Search for the cell housing the specified text and yield its [x, y] center coordinate. 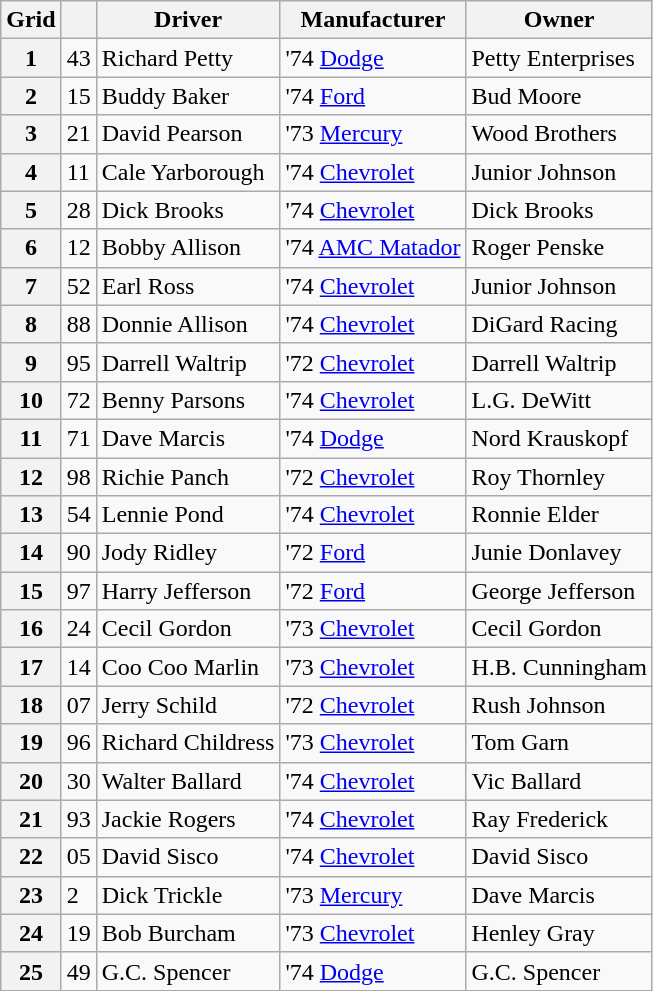
18 [31, 705]
49 [78, 971]
25 [31, 971]
Driver [188, 20]
Roger Penske [559, 248]
Jerry Schild [188, 705]
Richie Panch [188, 477]
L.G. DeWitt [559, 400]
97 [78, 591]
6 [31, 248]
Roy Thornley [559, 477]
Dick Trickle [188, 895]
10 [31, 400]
Bud Moore [559, 96]
43 [78, 58]
98 [78, 477]
30 [78, 781]
28 [78, 210]
Bob Burcham [188, 933]
4 [31, 172]
'74 Ford [373, 96]
Walter Ballard [188, 781]
Jackie Rogers [188, 819]
20 [31, 781]
'74 AMC Matador [373, 248]
96 [78, 743]
90 [78, 553]
95 [78, 362]
Harry Jefferson [188, 591]
Tom Garn [559, 743]
54 [78, 515]
Ronnie Elder [559, 515]
22 [31, 857]
Vic Ballard [559, 781]
Cale Yarborough [188, 172]
16 [31, 629]
Junie Donlavey [559, 553]
05 [78, 857]
71 [78, 438]
3 [31, 134]
Lennie Pond [188, 515]
9 [31, 362]
George Jefferson [559, 591]
Henley Gray [559, 933]
7 [31, 286]
23 [31, 895]
Grid [31, 20]
Benny Parsons [188, 400]
Owner [559, 20]
Wood Brothers [559, 134]
52 [78, 286]
5 [31, 210]
8 [31, 324]
Rush Johnson [559, 705]
72 [78, 400]
H.B. Cunningham [559, 667]
Richard Petty [188, 58]
Buddy Baker [188, 96]
88 [78, 324]
David Pearson [188, 134]
Ray Frederick [559, 819]
Petty Enterprises [559, 58]
93 [78, 819]
1 [31, 58]
Manufacturer [373, 20]
Coo Coo Marlin [188, 667]
Nord Krauskopf [559, 438]
Jody Ridley [188, 553]
Bobby Allison [188, 248]
DiGard Racing [559, 324]
17 [31, 667]
07 [78, 705]
Earl Ross [188, 286]
13 [31, 515]
Donnie Allison [188, 324]
Richard Childress [188, 743]
